Capture the cell that displays the provided text and extract its [X, Y] central coordinate. 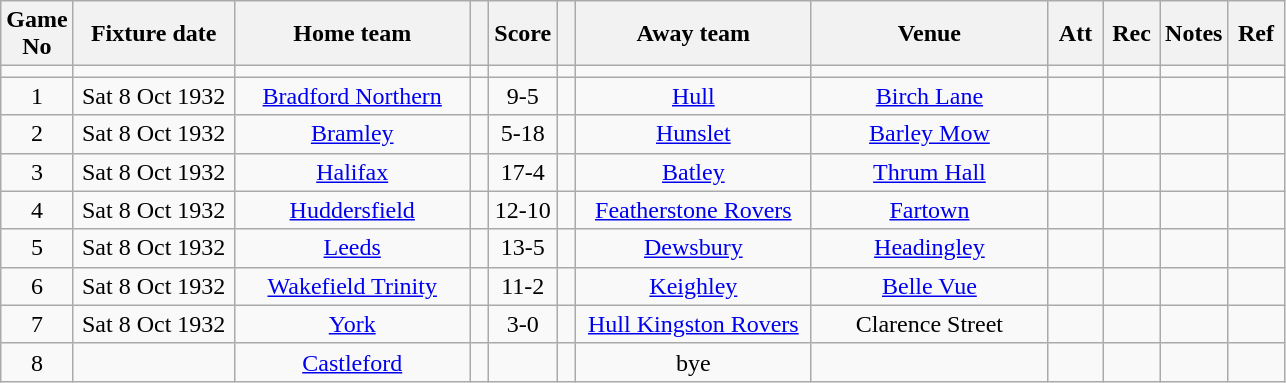
3-0 [523, 324]
6 [37, 286]
York [352, 324]
Bramley [352, 134]
1 [37, 96]
Fartown [929, 210]
Halifax [352, 172]
17-4 [523, 172]
8 [37, 362]
Bradford Northern [352, 96]
Headingley [929, 248]
13-5 [523, 248]
Wakefield Trinity [352, 286]
12-10 [523, 210]
7 [37, 324]
5-18 [523, 134]
Thrum Hall [929, 172]
Hunslet [693, 134]
11-2 [523, 286]
Score [523, 34]
4 [37, 210]
2 [37, 134]
Game No [37, 34]
Venue [929, 34]
Castleford [352, 362]
Leeds [352, 248]
Barley Mow [929, 134]
Fixture date [154, 34]
Birch Lane [929, 96]
Notes [1194, 34]
Clarence Street [929, 324]
Hull [693, 96]
9-5 [523, 96]
Batley [693, 172]
Belle Vue [929, 286]
Dewsbury [693, 248]
3 [37, 172]
bye [693, 362]
Ref [1256, 34]
Huddersfield [352, 210]
Hull Kingston Rovers [693, 324]
Keighley [693, 286]
Att [1075, 34]
Rec [1132, 34]
Featherstone Rovers [693, 210]
5 [37, 248]
Home team [352, 34]
Away team [693, 34]
